Search for the cell housing the specified text and yield its [x, y] center coordinate. 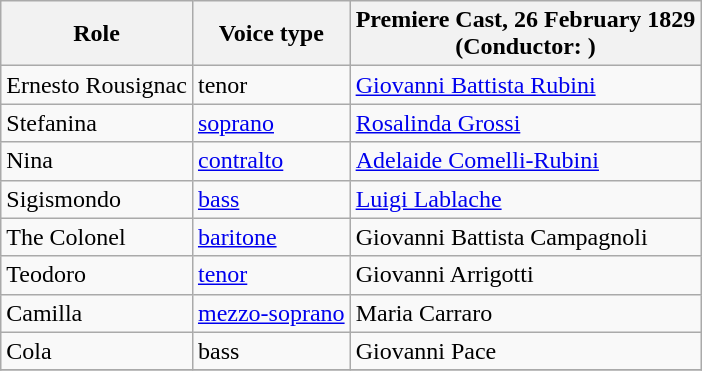
Cola [97, 351]
mezzo-soprano [271, 313]
Voice type [271, 34]
Nina [97, 161]
baritone [271, 237]
Ernesto Rousignac [97, 85]
The Colonel [97, 237]
Premiere Cast, 26 February 1829(Conductor: ) [526, 34]
Maria Carraro [526, 313]
Giovanni Battista Rubini [526, 85]
Stefanina [97, 123]
contralto [271, 161]
Teodoro [97, 275]
soprano [271, 123]
Sigismondo [97, 199]
Adelaide Comelli-Rubini [526, 161]
Rosalinda Grossi [526, 123]
Camilla [97, 313]
Giovanni Arrigotti [526, 275]
Luigi Lablache [526, 199]
Role [97, 34]
Giovanni Pace [526, 351]
Giovanni Battista Campagnoli [526, 237]
